Identify which cell holds the provided text, then report its (x, y) central coordinate. 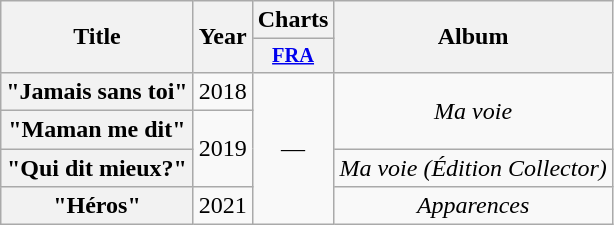
Charts (293, 20)
Apparences (473, 206)
2021 (222, 206)
Ma voie (Édition Collector) (473, 168)
FRA (293, 56)
2019 (222, 149)
2018 (222, 91)
Ma voie (473, 110)
— (293, 148)
Year (222, 37)
Album (473, 37)
"Qui dit mieux?" (97, 168)
"Héros" (97, 206)
"Jamais sans toi" (97, 91)
Title (97, 37)
"Maman me dit" (97, 130)
